Identify which cell holds the provided text, then report its [x, y] central coordinate. 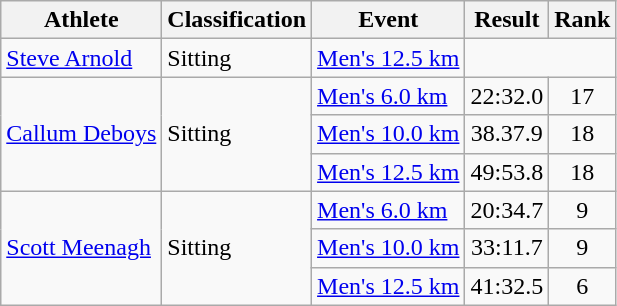
Rank [582, 20]
Athlete [82, 20]
Callum Deboys [82, 134]
38.37.9 [507, 134]
Result [507, 20]
20:34.7 [507, 210]
6 [582, 286]
Steve Arnold [82, 58]
Scott Meenagh [82, 248]
Classification [237, 20]
33:11.7 [507, 248]
Event [388, 20]
41:32.5 [507, 286]
17 [582, 96]
49:53.8 [507, 172]
22:32.0 [507, 96]
